For the text-containing cell, return its midpoint in [x, y] coordinate format. 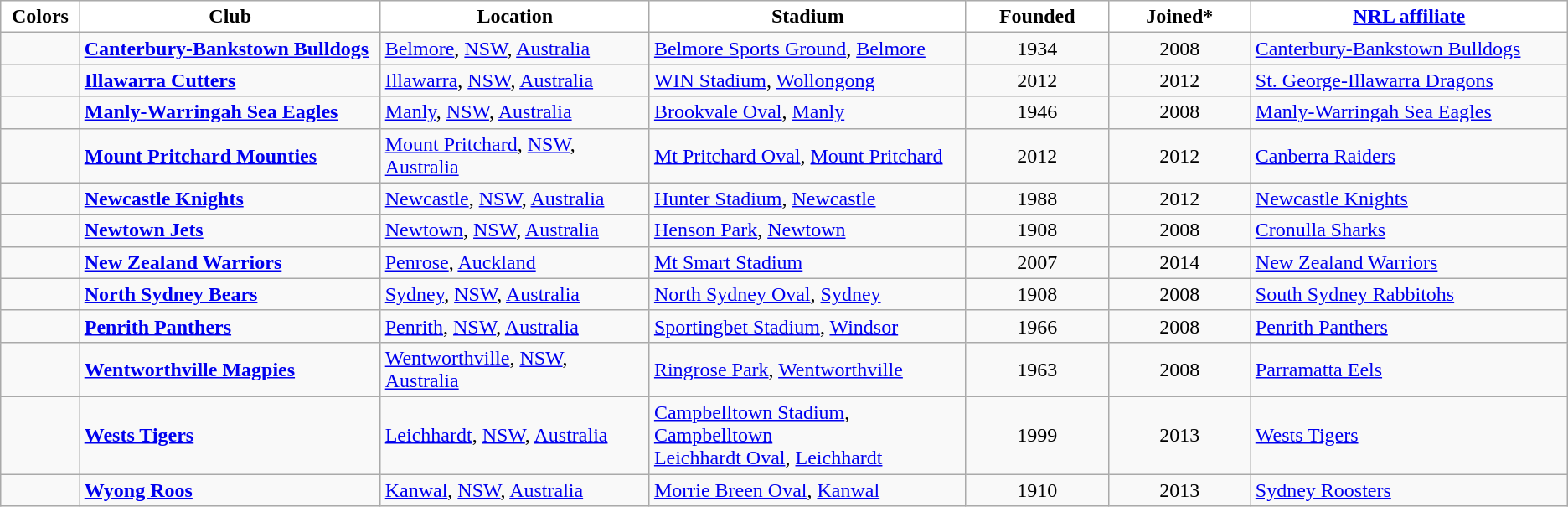
Wentworthville, NSW, Australia [514, 369]
Campbelltown Stadium, CampbelltownLeichhardt Oval, Leichhardt [807, 435]
Manly, NSW, Australia [514, 112]
1999 [1037, 435]
Belmore Sports Ground, Belmore [807, 49]
WIN Stadium, Wollongong [807, 80]
South Sydney Rabbitohs [1409, 294]
Henson Park, Newtown [807, 230]
Stadium [807, 17]
Newtown, NSW, Australia [514, 230]
Penrose, Auckland [514, 262]
North Sydney Bears [230, 294]
Wentworthville Magpies [230, 369]
Joined* [1179, 17]
Illawarra, NSW, Australia [514, 80]
1946 [1037, 112]
Ringrose Park, Wentworthville [807, 369]
Illawarra Cutters [230, 80]
1963 [1037, 369]
Sydney Roosters [1409, 490]
Morrie Breen Oval, Kanwal [807, 490]
Mount Pritchard, NSW, Australia [514, 156]
NRL affiliate [1409, 17]
North Sydney Oval, Sydney [807, 294]
Sportingbet Stadium, Windsor [807, 326]
St. George-Illawarra Dragons [1409, 80]
Club [230, 17]
Founded [1037, 17]
2014 [1179, 262]
Leichhardt, NSW, Australia [514, 435]
Colors [40, 17]
2007 [1037, 262]
1910 [1037, 490]
1934 [1037, 49]
Parramatta Eels [1409, 369]
Sydney, NSW, Australia [514, 294]
1966 [1037, 326]
1988 [1037, 199]
Brookvale Oval, Manly [807, 112]
Mount Pritchard Mounties [230, 156]
Hunter Stadium, Newcastle [807, 199]
Penrith, NSW, Australia [514, 326]
Belmore, NSW, Australia [514, 49]
Newcastle, NSW, Australia [514, 199]
Canberra Raiders [1409, 156]
Mt Pritchard Oval, Mount Pritchard [807, 156]
Newtown Jets [230, 230]
Mt Smart Stadium [807, 262]
Location [514, 17]
Kanwal, NSW, Australia [514, 490]
Cronulla Sharks [1409, 230]
Wyong Roos [230, 490]
